Find where the given text appears and provide that cell's center as (X, Y) coordinate. 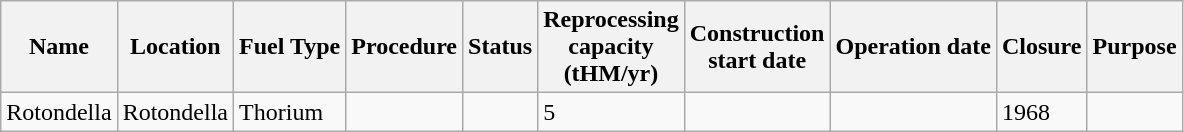
Constructionstart date (757, 47)
Reprocessingcapacity (tHM/yr) (612, 47)
Name (59, 47)
Purpose (1134, 47)
Location (175, 47)
Procedure (404, 47)
Thorium (290, 112)
Status (500, 47)
1968 (1042, 112)
Operation date (913, 47)
Closure (1042, 47)
5 (612, 112)
Fuel Type (290, 47)
